Scan for the cell matching the given text and deliver its [X, Y] coordinate at center. 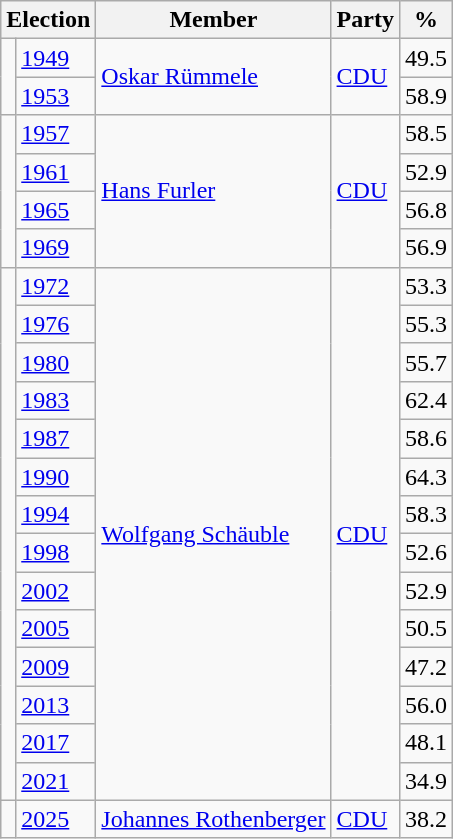
2002 [56, 591]
58.5 [426, 134]
38.2 [426, 819]
48.1 [426, 743]
2017 [56, 743]
58.6 [426, 438]
58.9 [426, 96]
47.2 [426, 667]
2013 [56, 705]
Oskar Rümmele [214, 77]
64.3 [426, 477]
% [426, 20]
1949 [56, 58]
Hans Furler [214, 191]
53.3 [426, 286]
1972 [56, 286]
55.3 [426, 324]
56.8 [426, 210]
50.5 [426, 629]
52.6 [426, 553]
1961 [56, 172]
Member [214, 20]
1957 [56, 134]
1980 [56, 362]
1987 [56, 438]
56.9 [426, 248]
1994 [56, 515]
1990 [56, 477]
34.9 [426, 781]
2005 [56, 629]
2009 [56, 667]
Wolfgang Schäuble [214, 534]
1976 [56, 324]
2025 [56, 819]
2021 [56, 781]
1965 [56, 210]
1983 [56, 400]
Party [365, 20]
49.5 [426, 58]
1998 [56, 553]
Election [48, 20]
62.4 [426, 400]
Johannes Rothenberger [214, 819]
55.7 [426, 362]
56.0 [426, 705]
58.3 [426, 515]
1953 [56, 96]
1969 [56, 248]
